Capture the cell that displays the provided text and extract its (X, Y) central coordinate. 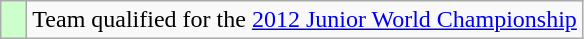
Team qualified for the 2012 Junior World Championship (305, 20)
